Detect which cell encompasses the target text, then output its [X, Y] center coordinate. 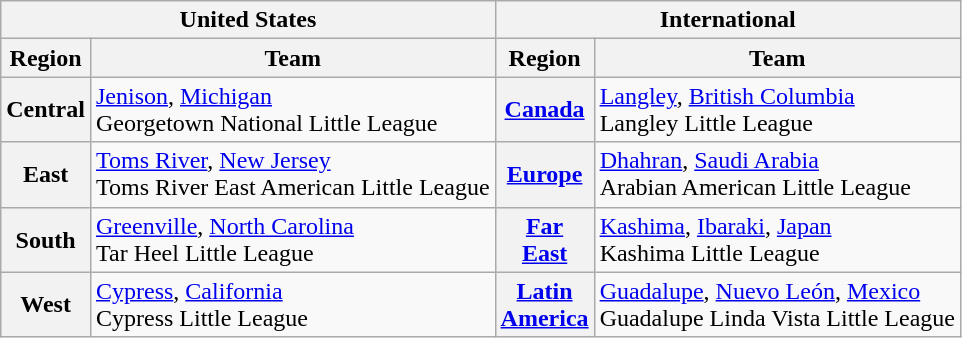
Kashima, Ibaraki, JapanKashima Little League [777, 240]
Latin America [544, 304]
United States [248, 20]
Cypress, CaliforniaCypress Little League [292, 304]
Far East [544, 240]
South [46, 240]
Guadalupe, Nuevo León, MexicoGuadalupe Linda Vista Little League [777, 304]
Greenville, North CarolinaTar Heel Little League [292, 240]
Jenison, MichiganGeorgetown National Little League [292, 110]
West [46, 304]
Langley, British ColumbiaLangley Little League [777, 110]
Canada [544, 110]
International [728, 20]
Toms River, New JerseyToms River East American Little League [292, 174]
Dhahran, Saudi ArabiaArabian American Little League [777, 174]
East [46, 174]
Europe [544, 174]
Central [46, 110]
